Detect which cell encompasses the target text, then output its [X, Y] center coordinate. 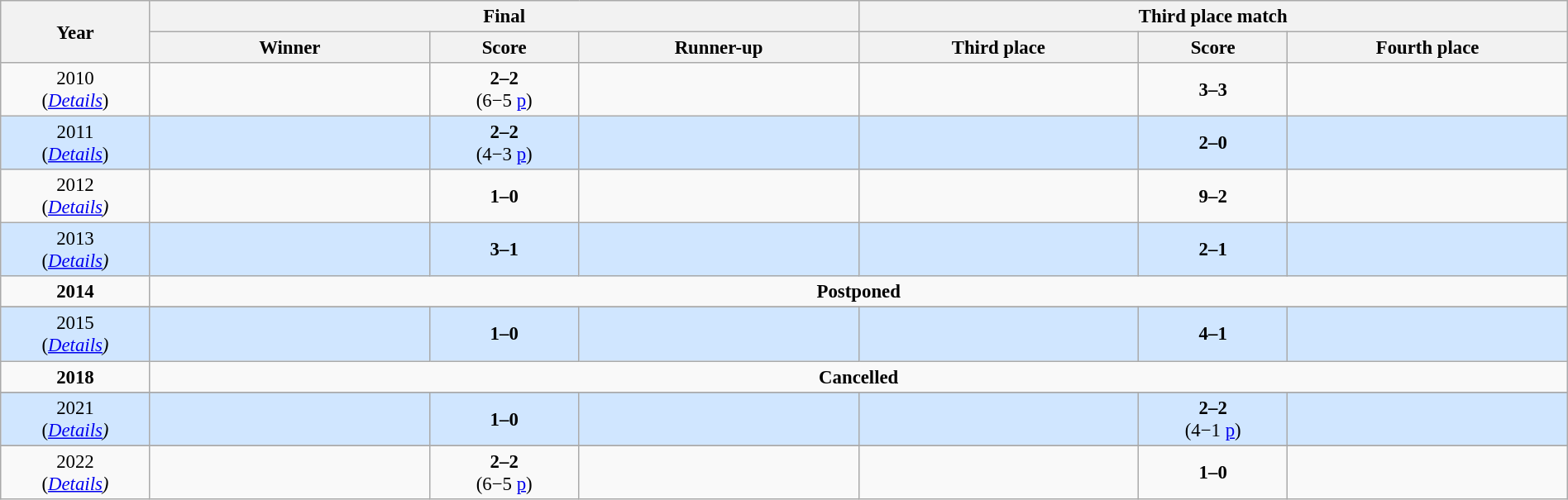
2022(Details) [75, 473]
2013(Details) [75, 250]
Cancelled [858, 377]
2–0 [1212, 144]
2014 [75, 292]
2018 [75, 377]
Final [504, 17]
2012(Details) [75, 197]
2011(Details) [75, 144]
3–1 [504, 250]
Third place match [1212, 17]
2021(Details) [75, 418]
Third place [998, 48]
2015(Details) [75, 334]
Runner-up [719, 48]
2–2 (4−1 p) [1212, 418]
2010(Details) [75, 89]
3–3 [1212, 89]
2–1 [1212, 250]
9–2 [1212, 197]
Winner [289, 48]
2–2 (4−3 p) [504, 144]
4–1 [1212, 334]
Fourth place [1427, 48]
Postponed [858, 292]
Year [75, 31]
